From the cell containing the given text, extract its center point as [X, Y] coordinate. 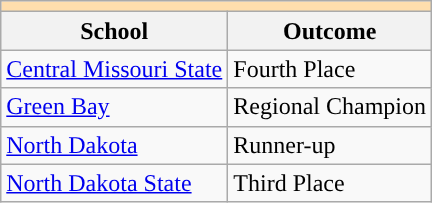
North Dakota State [114, 183]
Outcome [330, 31]
School [114, 31]
Green Bay [114, 107]
Fourth Place [330, 69]
Third Place [330, 183]
North Dakota [114, 145]
Central Missouri State [114, 69]
Runner-up [330, 145]
Regional Champion [330, 107]
